For the text-containing cell, return its midpoint in [x, y] coordinate format. 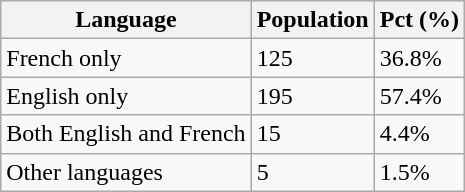
125 [312, 58]
195 [312, 96]
Language [126, 20]
Population [312, 20]
Both English and French [126, 134]
English only [126, 96]
5 [312, 172]
36.8% [419, 58]
4.4% [419, 134]
15 [312, 134]
57.4% [419, 96]
Pct (%) [419, 20]
1.5% [419, 172]
Other languages [126, 172]
French only [126, 58]
